Extract the (x, y) coordinate from the center of the cell holding the provided text.  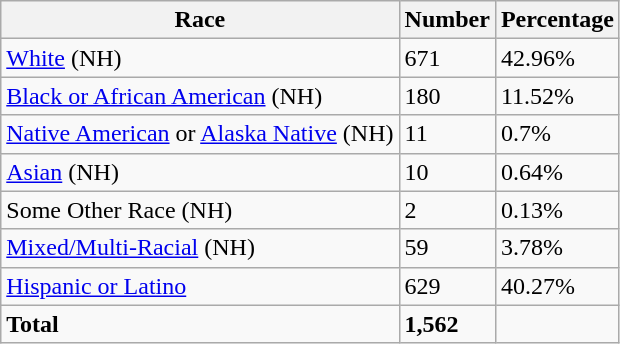
Number (447, 20)
Asian (NH) (200, 172)
Percentage (557, 20)
0.13% (557, 210)
11 (447, 134)
671 (447, 58)
0.64% (557, 172)
Black or African American (NH) (200, 96)
Hispanic or Latino (200, 286)
White (NH) (200, 58)
Total (200, 324)
Mixed/Multi-Racial (NH) (200, 248)
1,562 (447, 324)
42.96% (557, 58)
11.52% (557, 96)
40.27% (557, 286)
Some Other Race (NH) (200, 210)
180 (447, 96)
629 (447, 286)
3.78% (557, 248)
Native American or Alaska Native (NH) (200, 134)
59 (447, 248)
10 (447, 172)
Race (200, 20)
2 (447, 210)
0.7% (557, 134)
